Identify which cell holds the provided text, then report its (X, Y) central coordinate. 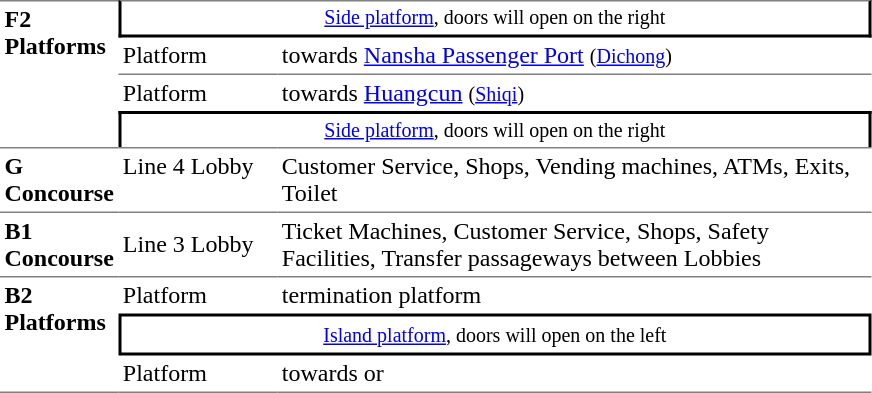
towards Huangcun (Shiqi) (574, 93)
F2Platforms (59, 74)
B2Platforms (59, 334)
Ticket Machines, Customer Service, Shops, Safety Facilities, Transfer passageways between Lobbies (574, 244)
Island platform, doors will open on the left (494, 335)
Line 4 Lobby (198, 180)
Customer Service, Shops, Vending machines, ATMs, Exits, Toilet (574, 180)
GConcourse (59, 180)
Line 3 Lobby (198, 244)
B1Concourse (59, 244)
towards Nansha Passenger Port (Dichong) (574, 57)
termination platform (574, 295)
